Extract the [x, y] coordinate from the center of the cell holding the provided text.  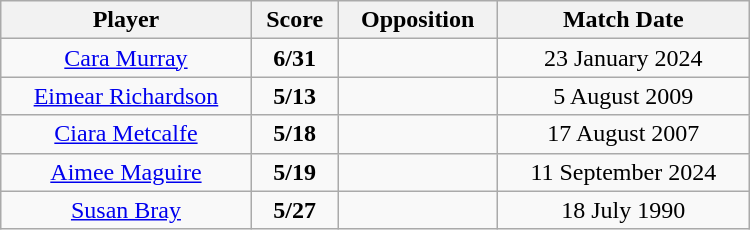
5/13 [294, 96]
11 September 2024 [623, 172]
Aimee Maguire [126, 172]
17 August 2007 [623, 134]
Eimear Richardson [126, 96]
Score [294, 20]
23 January 2024 [623, 58]
Opposition [418, 20]
Cara Murray [126, 58]
18 July 1990 [623, 210]
5 August 2009 [623, 96]
6/31 [294, 58]
5/18 [294, 134]
5/19 [294, 172]
Player [126, 20]
5/27 [294, 210]
Match Date [623, 20]
Susan Bray [126, 210]
Ciara Metcalfe [126, 134]
